From the cell containing the given text, extract its center point as (x, y) coordinate. 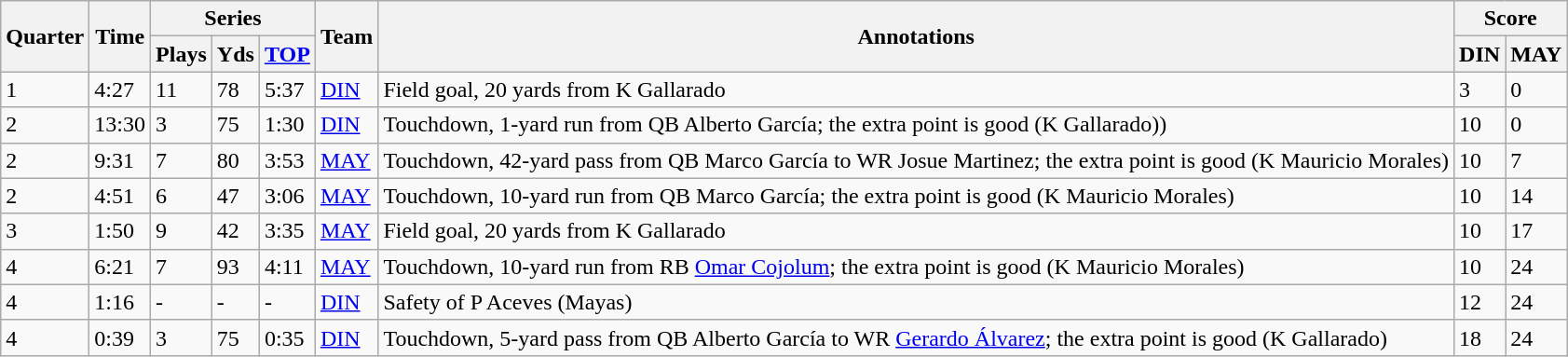
9 (182, 231)
Touchdown, 10-yard run from QB Marco García; the extra point is good (K Mauricio Morales) (917, 196)
Touchdown, 1-yard run from QB Alberto García; the extra point is good (K Gallarado)) (917, 125)
17 (1536, 231)
3:35 (287, 231)
11 (182, 89)
Time (120, 36)
4:27 (120, 89)
1:30 (287, 125)
Score (1511, 19)
12 (1479, 302)
Touchdown, 5-yard pass from QB Alberto García to WR Gerardo Álvarez; the extra point is good (K Gallarado) (917, 337)
6:21 (120, 267)
4:11 (287, 267)
80 (235, 160)
9:31 (120, 160)
1:16 (120, 302)
Yds (235, 54)
0:35 (287, 337)
4:51 (120, 196)
3:06 (287, 196)
13:30 (120, 125)
42 (235, 231)
Plays (182, 54)
1 (45, 89)
3:53 (287, 160)
14 (1536, 196)
18 (1479, 337)
Annotations (917, 36)
Series (233, 19)
5:37 (287, 89)
Team (347, 36)
TOP (287, 54)
1:50 (120, 231)
93 (235, 267)
0:39 (120, 337)
47 (235, 196)
Touchdown, 10-yard run from RB Omar Cojolum; the extra point is good (K Mauricio Morales) (917, 267)
78 (235, 89)
Quarter (45, 36)
Touchdown, 42-yard pass from QB Marco García to WR Josue Martinez; the extra point is good (K Mauricio Morales) (917, 160)
Safety of P Aceves (Mayas) (917, 302)
6 (182, 196)
